Provide the [X, Y] coordinate of the cell's center where the given text is located.  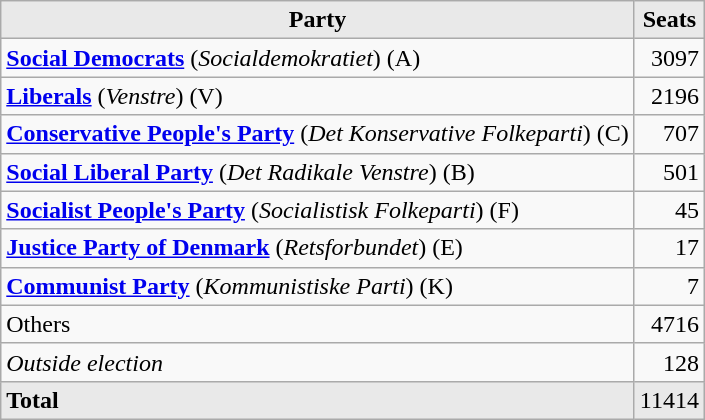
Others [318, 324]
45 [669, 210]
Social Democrats (Socialdemokratiet) (A) [318, 58]
11414 [669, 400]
2196 [669, 96]
Justice Party of Denmark (Retsforbundet) (E) [318, 248]
Communist Party (Kommunistiske Parti) (K) [318, 286]
501 [669, 172]
128 [669, 362]
Seats [669, 20]
Total [318, 400]
Social Liberal Party (Det Radikale Venstre) (B) [318, 172]
3097 [669, 58]
Party [318, 20]
Conservative People's Party (Det Konservative Folkeparti) (C) [318, 134]
Liberals (Venstre) (V) [318, 96]
4716 [669, 324]
Outside election [318, 362]
707 [669, 134]
17 [669, 248]
Socialist People's Party (Socialistisk Folkeparti) (F) [318, 210]
7 [669, 286]
